Extract the (x, y) coordinate from the center of the cell holding the provided text.  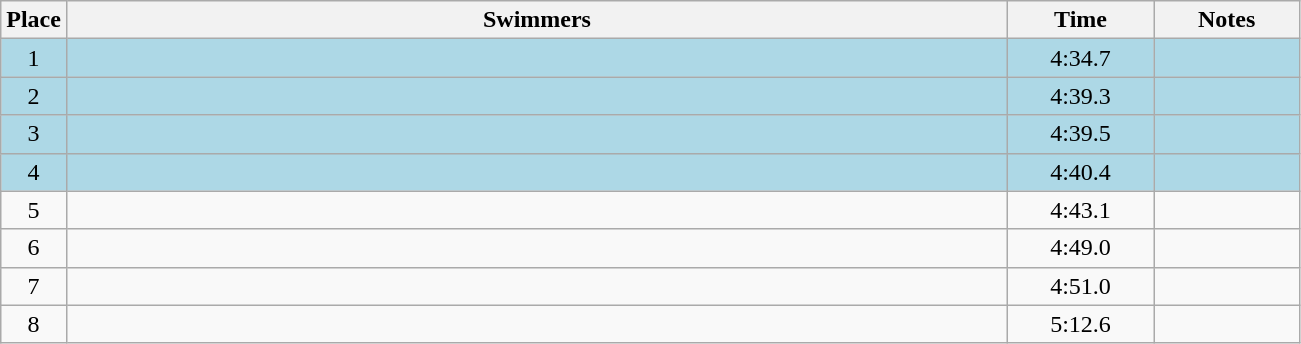
3 (34, 134)
7 (34, 286)
5 (34, 210)
Swimmers (536, 20)
8 (34, 324)
2 (34, 96)
Notes (1227, 20)
1 (34, 58)
4:39.3 (1081, 96)
4:39.5 (1081, 134)
4:49.0 (1081, 248)
4:51.0 (1081, 286)
Place (34, 20)
4:34.7 (1081, 58)
5:12.6 (1081, 324)
4:40.4 (1081, 172)
4 (34, 172)
6 (34, 248)
4:43.1 (1081, 210)
Time (1081, 20)
